Identify which cell holds the provided text, then report its [x, y] central coordinate. 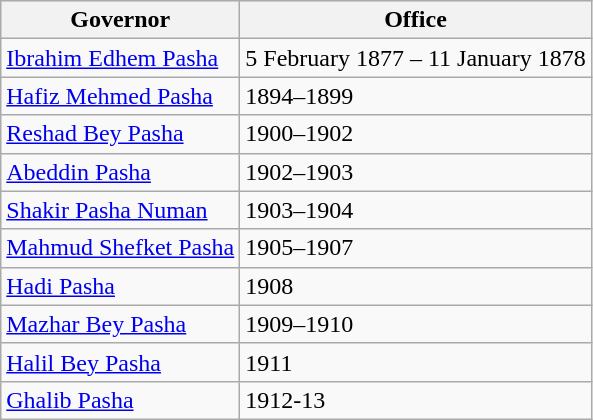
1902–1903 [416, 172]
Shakir Pasha Numan [120, 210]
Hafiz Mehmed Pasha [120, 96]
1912-13 [416, 400]
Mahmud Shefket Pasha [120, 248]
1894–1899 [416, 96]
1900–1902 [416, 134]
Halil Bey Pasha [120, 362]
Abeddin Pasha [120, 172]
1905–1907 [416, 248]
Ghalib Pasha [120, 400]
Mazhar Bey Pasha [120, 324]
1909–1910 [416, 324]
Reshad Bey Pasha [120, 134]
Governor [120, 20]
1903–1904 [416, 210]
5 February 1877 – 11 January 1878 [416, 58]
Office [416, 20]
Hadi Pasha [120, 286]
1911 [416, 362]
1908 [416, 286]
Ibrahim Edhem Pasha [120, 58]
